Pinpoint the cell where the given text exists, returning its (x, y) midpoint coordinate. 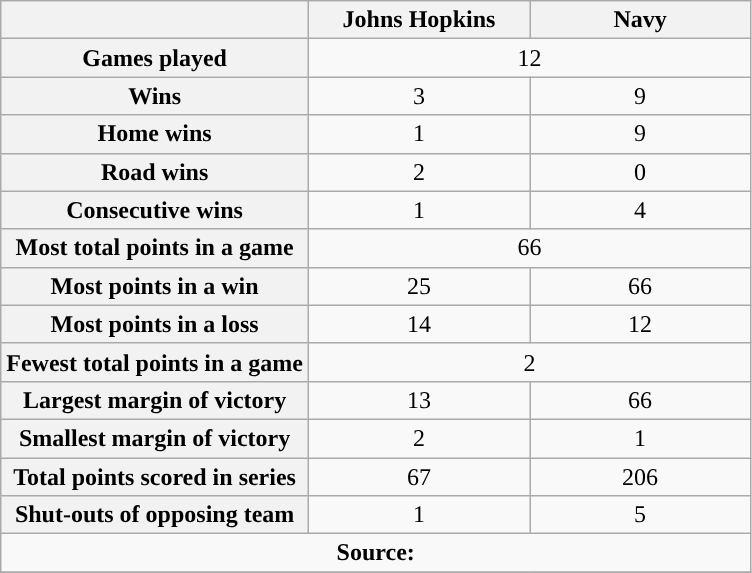
Most total points in a game (155, 248)
13 (418, 400)
4 (640, 210)
Most points in a loss (155, 324)
3 (418, 96)
Consecutive wins (155, 210)
Shut-outs of opposing team (155, 515)
Home wins (155, 134)
0 (640, 172)
67 (418, 477)
Source: (376, 553)
5 (640, 515)
Largest margin of victory (155, 400)
14 (418, 324)
Johns Hopkins (418, 20)
Fewest total points in a game (155, 362)
Most points in a win (155, 286)
Wins (155, 96)
Smallest margin of victory (155, 438)
Road wins (155, 172)
Total points scored in series (155, 477)
Navy (640, 20)
206 (640, 477)
Games played (155, 58)
25 (418, 286)
